Capture the cell that displays the provided text and extract its (x, y) central coordinate. 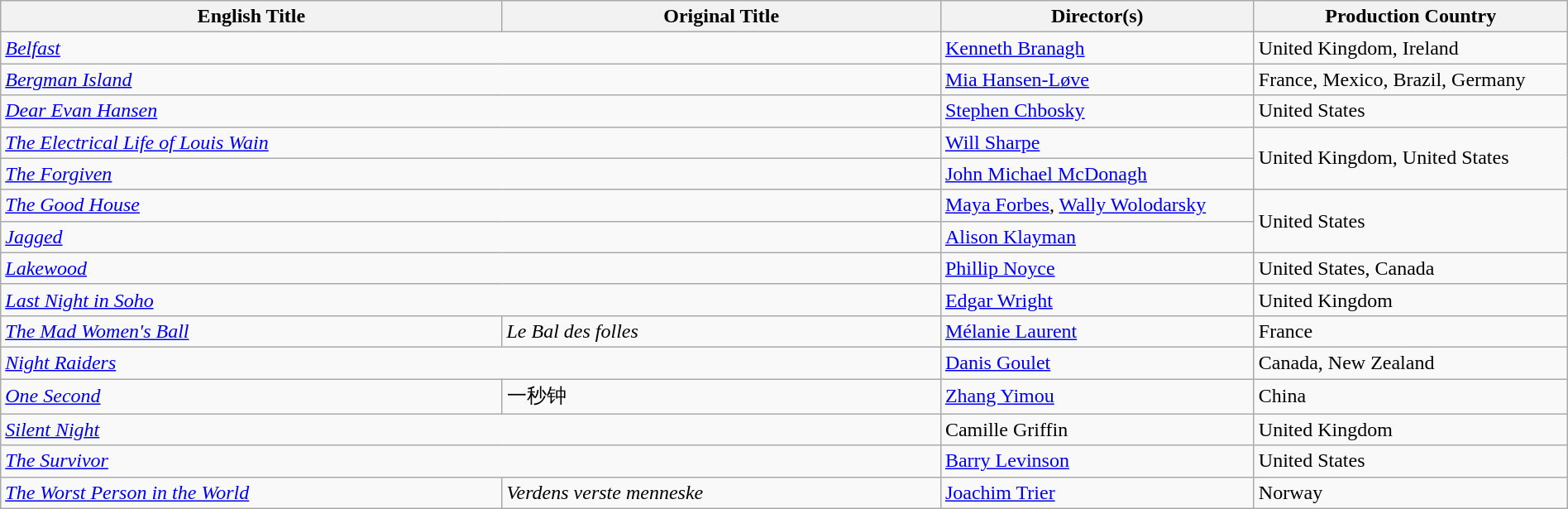
The Electrical Life of Louis Wain (471, 142)
Production Country (1411, 17)
Alison Klayman (1097, 237)
The Mad Women's Ball (251, 331)
Night Raiders (471, 363)
一秒钟 (721, 397)
Dear Evan Hansen (471, 111)
Stephen Chbosky (1097, 111)
English Title (251, 17)
Barry Levinson (1097, 461)
Jagged (471, 237)
Will Sharpe (1097, 142)
Edgar Wright (1097, 300)
Mélanie Laurent (1097, 331)
Camille Griffin (1097, 430)
Maya Forbes, Wally Wolodarsky (1097, 205)
Director(s) (1097, 17)
Canada, New Zealand (1411, 363)
The Forgiven (471, 174)
The Worst Person in the World (251, 492)
United States, Canada (1411, 268)
Le Bal des folles (721, 331)
Danis Goulet (1097, 363)
The Survivor (471, 461)
Norway (1411, 492)
Silent Night (471, 430)
Last Night in Soho (471, 300)
United Kingdom, Ireland (1411, 48)
One Second (251, 397)
Lakewood (471, 268)
Phillip Noyce (1097, 268)
Original Title (721, 17)
France (1411, 331)
John Michael McDonagh (1097, 174)
China (1411, 397)
Kenneth Branagh (1097, 48)
Bergman Island (471, 79)
France, Mexico, Brazil, Germany (1411, 79)
Zhang Yimou (1097, 397)
Joachim Trier (1097, 492)
United Kingdom, United States (1411, 158)
The Good House (471, 205)
Mia Hansen-Løve (1097, 79)
Verdens verste menneske (721, 492)
Belfast (471, 48)
